From the cell containing the given text, extract its center point as (X, Y) coordinate. 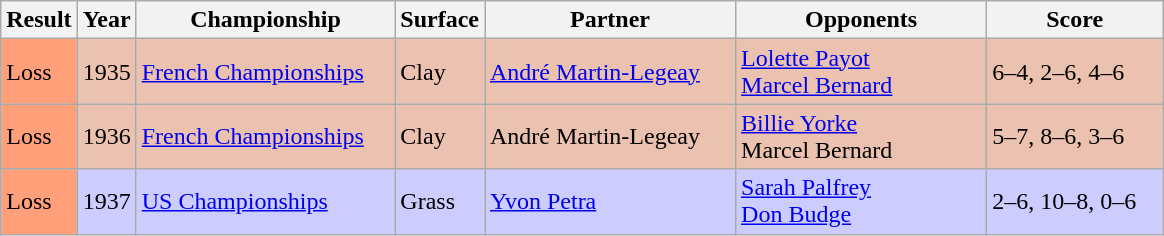
US Championships (266, 202)
Sarah Palfrey Don Budge (862, 202)
Result (39, 20)
5–7, 8–6, 3–6 (1075, 136)
Opponents (862, 20)
Score (1075, 20)
1937 (106, 202)
Surface (440, 20)
6–4, 2–6, 4–6 (1075, 72)
Grass (440, 202)
Championship (266, 20)
Partner (610, 20)
2–6, 10–8, 0–6 (1075, 202)
1935 (106, 72)
Year (106, 20)
Yvon Petra (610, 202)
Billie Yorke Marcel Bernard (862, 136)
Lolette Payot Marcel Bernard (862, 72)
1936 (106, 136)
